Output the [X, Y] coordinate of the center of the cell containing the given text.  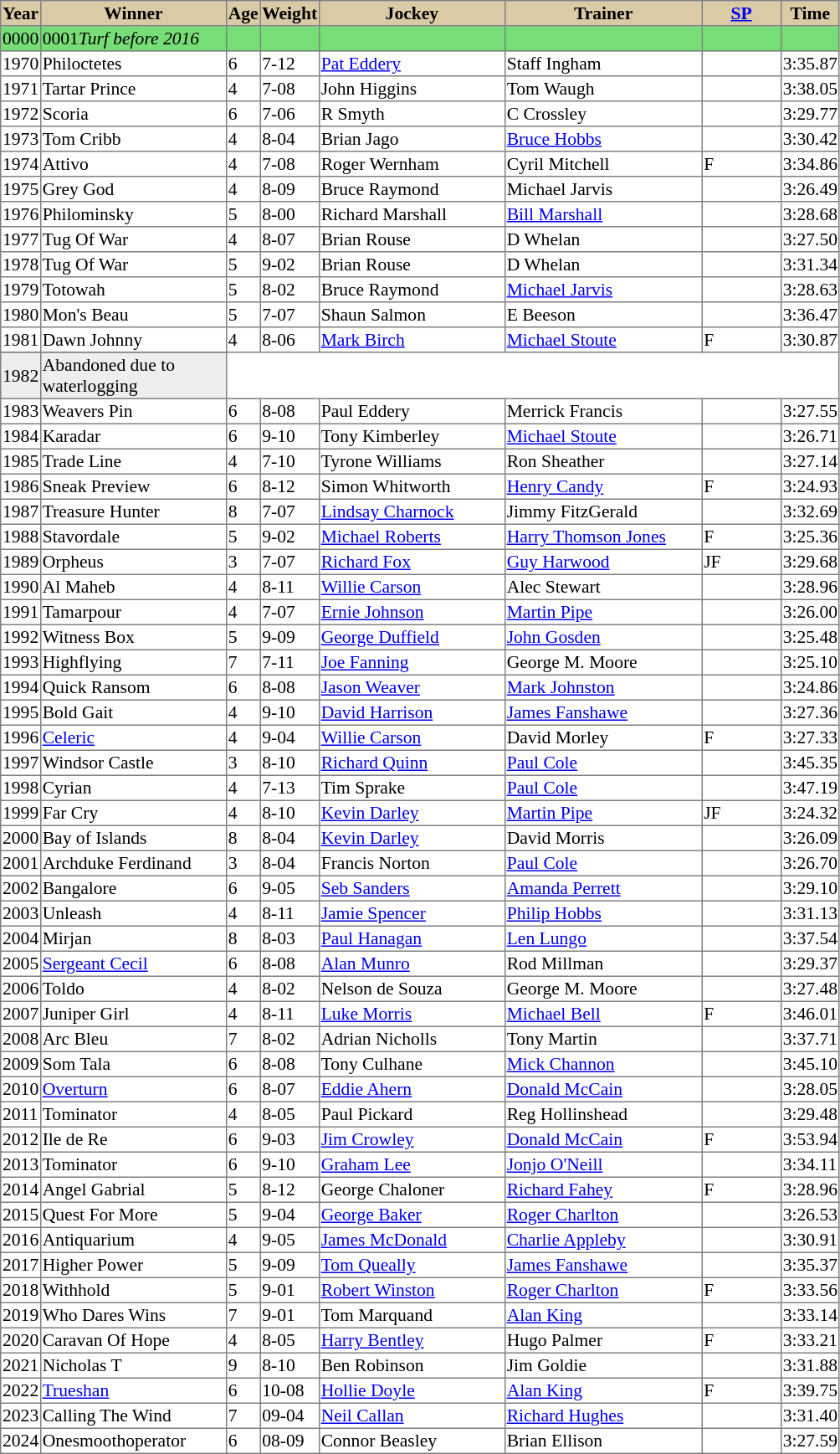
08-09 [289, 1441]
1972 [21, 114]
Brian Ellison [603, 1441]
1988 [21, 537]
1971 [21, 89]
3:28.68 [810, 214]
3:46.01 [810, 1014]
Arc Bleu [133, 1039]
1985 [21, 461]
2021 [21, 1365]
Richard Fahey [603, 1189]
2004 [21, 938]
7-13 [289, 788]
Bangalore [133, 888]
8-03 [289, 938]
2013 [21, 1164]
9-03 [289, 1139]
3:29.68 [810, 562]
3:33.21 [810, 1340]
Mark Johnston [603, 687]
Winner [133, 13]
3:28.05 [810, 1089]
1973 [21, 139]
Richard Marshall [412, 214]
1999 [21, 813]
3:39.75 [810, 1390]
Adrian Nicholls [412, 1039]
3:27.36 [810, 712]
3:24.32 [810, 813]
Eddie Ahern [412, 1089]
2009 [21, 1064]
Sergeant Cecil [133, 963]
Lindsay Charnock [412, 511]
Mirjan [133, 938]
2006 [21, 989]
Year [21, 13]
Jim Crowley [412, 1139]
Paul Eddery [412, 411]
Bay of Islands [133, 838]
Tom Waugh [603, 89]
3:53.94 [810, 1139]
Michael Bell [603, 1014]
3:30.91 [810, 1240]
Trainer [603, 13]
2008 [21, 1039]
Calling The Wind [133, 1415]
Jamie Spencer [412, 913]
3:25.10 [810, 662]
Len Lungo [603, 938]
Bold Gait [133, 712]
Tony Kimberley [412, 436]
1974 [21, 164]
3:32.69 [810, 511]
3:29.10 [810, 888]
Highflying [133, 662]
3:38.05 [810, 89]
E Beeson [603, 315]
1989 [21, 562]
1995 [21, 712]
Alec Stewart [603, 587]
Charlie Appleby [603, 1240]
Richard Fox [412, 562]
Amanda Perrett [603, 888]
Mick Channon [603, 1064]
3:31.34 [810, 265]
Reg Hollinshead [603, 1114]
Pat Eddery [412, 64]
8-06 [289, 340]
Graham Lee [412, 1164]
Philoctetes [133, 64]
3:27.14 [810, 461]
3:26.09 [810, 838]
1998 [21, 788]
Jockey [412, 13]
2019 [21, 1315]
1978 [21, 265]
Windsor Castle [133, 763]
Karadar [133, 436]
7-10 [289, 461]
Weight [289, 13]
2015 [21, 1215]
Roger Wernham [412, 164]
Scoria [133, 114]
3:26.71 [810, 436]
2018 [21, 1290]
Weavers Pin [133, 411]
Quest For More [133, 1215]
SP [741, 13]
David Morley [603, 737]
Tom Cribb [133, 139]
Ile de Re [133, 1139]
1987 [21, 511]
Cyrian [133, 788]
Harry Thomson Jones [603, 537]
Philominsky [133, 214]
Tom Marquand [412, 1315]
1980 [21, 315]
John Gosden [603, 637]
Som Tala [133, 1064]
3:29.77 [810, 114]
Richard Hughes [603, 1415]
Ben Robinson [412, 1365]
James McDonald [412, 1240]
2017 [21, 1265]
Robert Winston [412, 1290]
Higher Power [133, 1265]
2011 [21, 1114]
Brian Jago [412, 139]
7-11 [289, 662]
Harry Bentley [412, 1340]
7-06 [289, 114]
Jason Weaver [412, 687]
Richard Quinn [412, 763]
2002 [21, 888]
David Morris [603, 838]
Jonjo O'Neill [603, 1164]
3:45.35 [810, 763]
3:24.86 [810, 687]
1994 [21, 687]
3:33.14 [810, 1315]
Withhold [133, 1290]
Quick Ransom [133, 687]
Antiquarium [133, 1240]
Bill Marshall [603, 214]
3:26.49 [810, 189]
Seb Sanders [412, 888]
9 [243, 1365]
1991 [21, 612]
Francis Norton [412, 863]
3:27.59 [810, 1441]
1997 [21, 763]
Rod Millman [603, 963]
3:31.13 [810, 913]
Stavordale [133, 537]
Tony Martin [603, 1039]
1986 [21, 486]
Treasure Hunter [133, 511]
1979 [21, 290]
3:35.87 [810, 64]
1992 [21, 637]
Neil Callan [412, 1415]
Abandoned due to waterlogging [133, 376]
8-09 [289, 189]
3:24.93 [810, 486]
Jimmy FitzGerald [603, 511]
Who Dares Wins [133, 1315]
Juniper Girl [133, 1014]
Tartar Prince [133, 89]
Hugo Palmer [603, 1340]
Shaun Salmon [412, 315]
Sneak Preview [133, 486]
Tim Sprake [412, 788]
Mon's Beau [133, 315]
Jim Goldie [603, 1365]
John Higgins [412, 89]
Time [810, 13]
3:29.37 [810, 963]
1970 [21, 64]
10-08 [289, 1390]
3:45.10 [810, 1064]
3:27.48 [810, 989]
1977 [21, 239]
3:34.11 [810, 1164]
Overturn [133, 1089]
3:35.37 [810, 1265]
Celeric [133, 737]
Archduke Ferdinand [133, 863]
3:30.42 [810, 139]
Connor Beasley [412, 1441]
2016 [21, 1240]
Nicholas T [133, 1365]
3:27.33 [810, 737]
1993 [21, 662]
Ron Sheather [603, 461]
George Baker [412, 1215]
1976 [21, 214]
Witness Box [133, 637]
09-04 [289, 1415]
Dawn Johnny [133, 340]
Paul Hanagan [412, 938]
2001 [21, 863]
Unleash [133, 913]
3:34.86 [810, 164]
Angel Gabrial [133, 1189]
0000 [21, 39]
3:31.88 [810, 1365]
Toldo [133, 989]
1984 [21, 436]
Simon Whitworth [412, 486]
Tony Culhane [412, 1064]
Hollie Doyle [412, 1390]
1975 [21, 189]
Age [243, 13]
Merrick Francis [603, 411]
3:27.55 [810, 411]
1990 [21, 587]
7-12 [289, 64]
Luke Morris [412, 1014]
Orpheus [133, 562]
Totowah [133, 290]
3:25.48 [810, 637]
1983 [21, 411]
3:31.40 [810, 1415]
3:26.00 [810, 612]
8-00 [289, 214]
2020 [21, 1340]
1981 [21, 340]
Cyril Mitchell [603, 164]
Trade Line [133, 461]
2023 [21, 1415]
3:26.53 [810, 1215]
Tyrone Williams [412, 461]
Staff Ingham [603, 64]
Bruce Hobbs [603, 139]
David Harrison [412, 712]
3:37.71 [810, 1039]
Far Cry [133, 813]
Ernie Johnson [412, 612]
George Duffield [412, 637]
3:27.50 [810, 239]
3:29.48 [810, 1114]
Caravan Of Hope [133, 1340]
Alan Munro [412, 963]
2003 [21, 913]
1982 [21, 376]
Philip Hobbs [603, 913]
C Crossley [603, 114]
3:30.87 [810, 340]
R Smyth [412, 114]
Al Maheb [133, 587]
3:26.70 [810, 863]
Tom Queally [412, 1265]
Michael Roberts [412, 537]
0001Turf before 2016 [133, 39]
3:47.19 [810, 788]
2022 [21, 1390]
2005 [21, 963]
Grey God [133, 189]
Onesmoothoperator [133, 1441]
2024 [21, 1441]
2010 [21, 1089]
3:37.54 [810, 938]
Joe Fanning [412, 662]
Paul Pickard [412, 1114]
2012 [21, 1139]
1996 [21, 737]
2007 [21, 1014]
3:25.36 [810, 537]
3:28.63 [810, 290]
George Chaloner [412, 1189]
Nelson de Souza [412, 989]
2014 [21, 1189]
Tamarpour [133, 612]
Attivo [133, 164]
Henry Candy [603, 486]
3:33.56 [810, 1290]
3:36.47 [810, 315]
2000 [21, 838]
Guy Harwood [603, 562]
Trueshan [133, 1390]
Mark Birch [412, 340]
